Identify which cell holds the provided text, then report its (x, y) central coordinate. 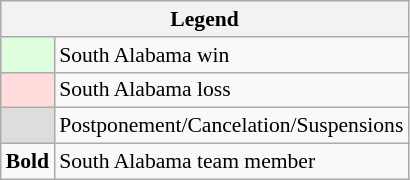
Legend (205, 19)
South Alabama team member (231, 162)
South Alabama loss (231, 90)
Postponement/Cancelation/Suspensions (231, 126)
South Alabama win (231, 55)
Bold (28, 162)
